Identify which cell holds the provided text, then report its [x, y] central coordinate. 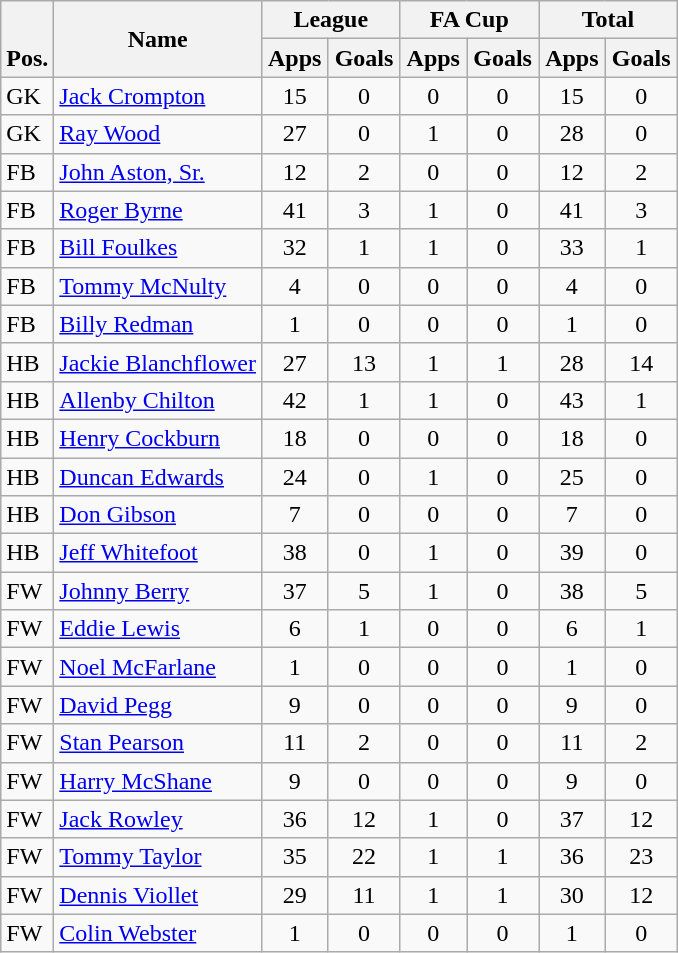
Name [158, 39]
Ray Wood [158, 134]
Duncan Edwards [158, 477]
Bill Foulkes [158, 248]
David Pegg [158, 705]
39 [572, 553]
FA Cup [470, 20]
14 [641, 362]
29 [294, 895]
Jeff Whitefoot [158, 553]
43 [572, 400]
Johnny Berry [158, 591]
Colin Webster [158, 933]
Jack Rowley [158, 819]
32 [294, 248]
Pos. [28, 39]
Jackie Blanchflower [158, 362]
Total [608, 20]
Billy Redman [158, 324]
Dennis Viollet [158, 895]
Roger Byrne [158, 210]
Jack Crompton [158, 96]
23 [641, 857]
Henry Cockburn [158, 438]
35 [294, 857]
Harry McShane [158, 781]
24 [294, 477]
30 [572, 895]
Tommy Taylor [158, 857]
Noel McFarlane [158, 667]
Stan Pearson [158, 743]
Tommy McNulty [158, 286]
13 [364, 362]
33 [572, 248]
42 [294, 400]
22 [364, 857]
John Aston, Sr. [158, 172]
Don Gibson [158, 515]
League [330, 20]
Eddie Lewis [158, 629]
25 [572, 477]
Allenby Chilton [158, 400]
